Output the (X, Y) coordinate of the center of the cell containing the given text.  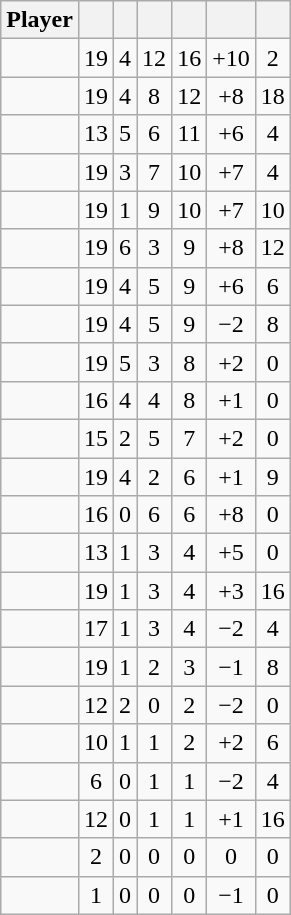
Player (40, 20)
15 (96, 438)
+3 (232, 591)
+10 (232, 58)
11 (190, 134)
18 (272, 96)
+5 (232, 553)
17 (96, 629)
